Find where the given text appears and provide that cell's center as (x, y) coordinate. 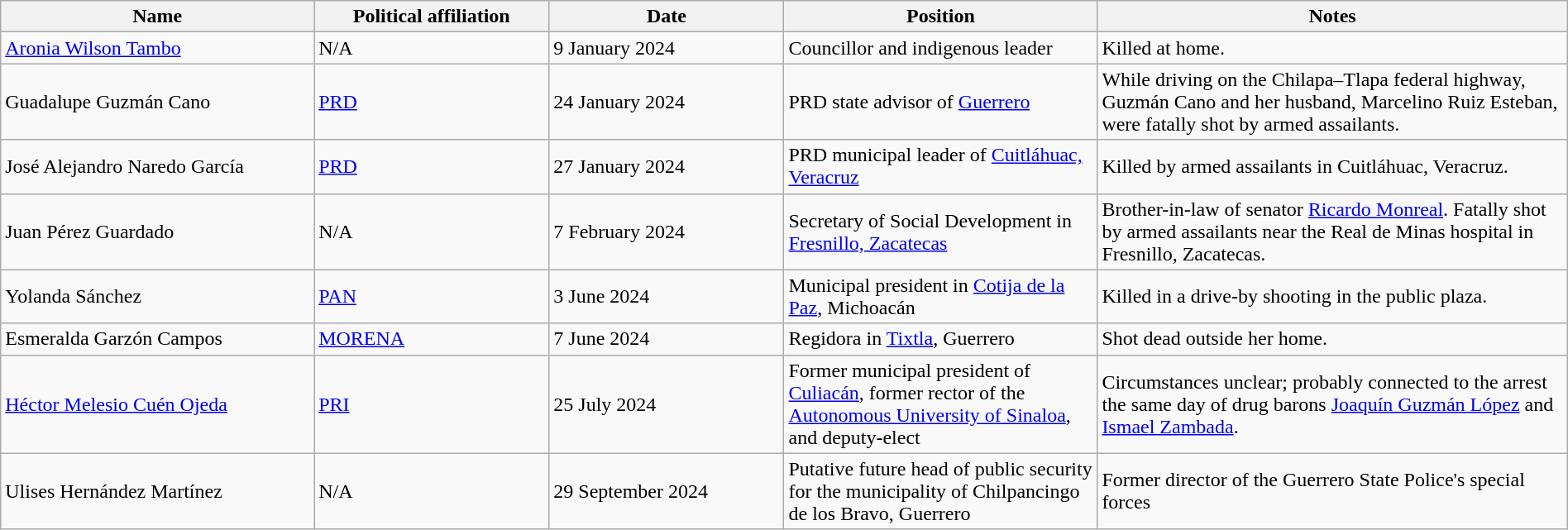
Esmeralda Garzón Campos (157, 339)
Guadalupe Guzmán Cano (157, 102)
Secretary of Social Development in Fresnillo, Zacatecas (941, 232)
Position (941, 17)
Killed by armed assailants in Cuitláhuac, Veracruz. (1332, 167)
Killed at home. (1332, 48)
Aronia Wilson Tambo (157, 48)
PRD municipal leader of Cuitláhuac, Veracruz (941, 167)
Regidora in Tixtla, Guerrero (941, 339)
Former director of the Guerrero State Police's special forces (1332, 491)
Ulises Hernández Martínez (157, 491)
Shot dead outside her home. (1332, 339)
Putative future head of public security for the municipality of Chilpancingo de los Bravo, Guerrero (941, 491)
27 January 2024 (667, 167)
José Alejandro Naredo García (157, 167)
3 June 2024 (667, 296)
Yolanda Sánchez (157, 296)
Date (667, 17)
MORENA (432, 339)
Juan Pérez Guardado (157, 232)
Circumstances unclear; probably connected to the arrest the same day of drug barons Joaquín Guzmán López and Ismael Zambada. (1332, 403)
Former municipal president of Culiacán, former rector of the Autonomous University of Sinaloa, and deputy-elect (941, 403)
Municipal president in Cotija de la Paz, Michoacán (941, 296)
7 June 2024 (667, 339)
Héctor Melesio Cuén Ojeda (157, 403)
9 January 2024 (667, 48)
7 February 2024 (667, 232)
24 January 2024 (667, 102)
PAN (432, 296)
Notes (1332, 17)
25 July 2024 (667, 403)
Name (157, 17)
Councillor and indigenous leader (941, 48)
Brother-in-law of senator Ricardo Monreal. Fatally shot by armed assailants near the Real de Minas hospital in Fresnillo, Zacatecas. (1332, 232)
29 September 2024 (667, 491)
PRI (432, 403)
Killed in a drive-by shooting in the public plaza. (1332, 296)
PRD state advisor of Guerrero (941, 102)
While driving on the Chilapa–Tlapa federal highway, Guzmán Cano and her husband, Marcelino Ruiz Esteban, were fatally shot by armed assailants. (1332, 102)
Political affiliation (432, 17)
